Detect which cell encompasses the target text, then output its (X, Y) center coordinate. 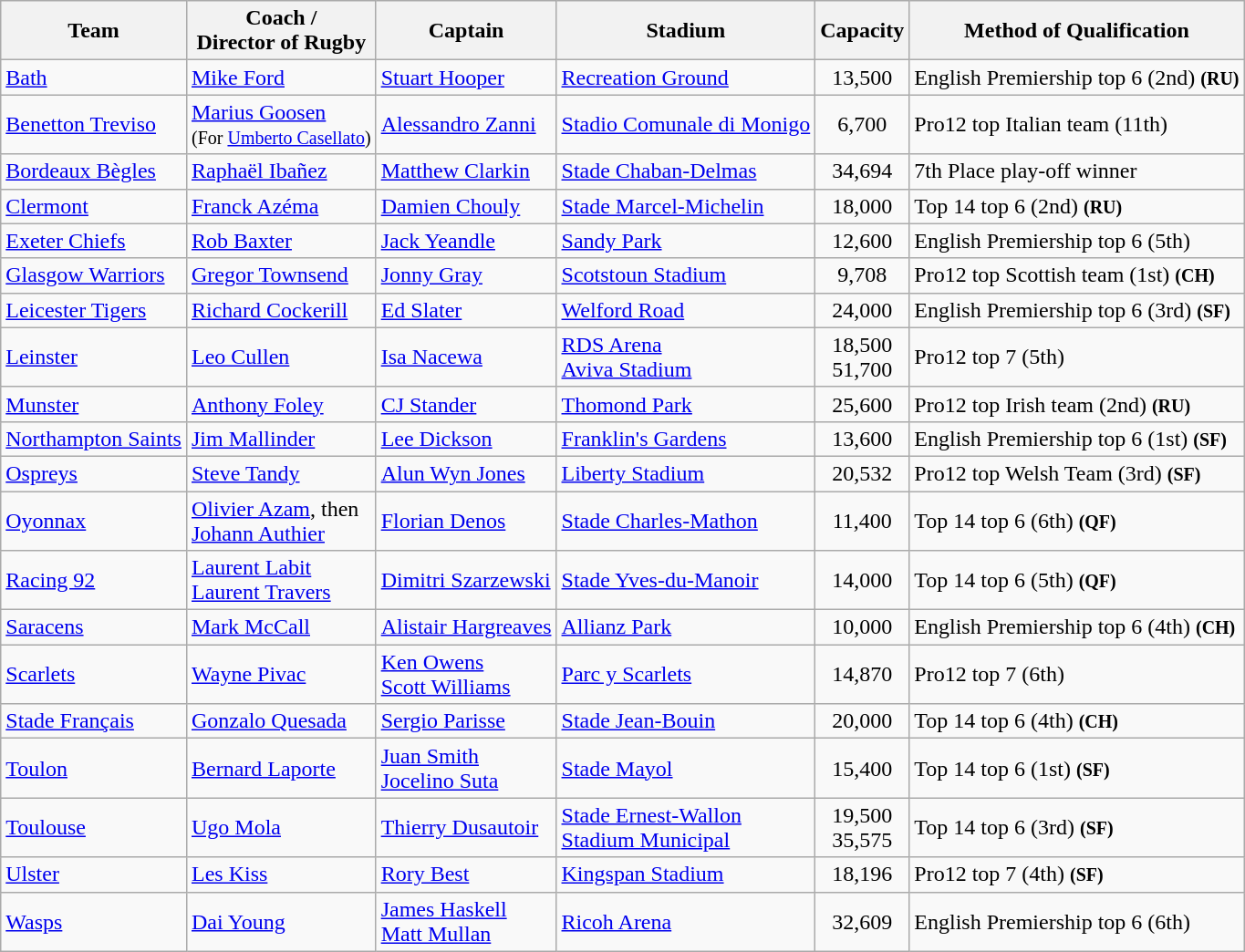
Stade Charles-Mathon (686, 520)
Stadio Comunale di Monigo (686, 124)
James Haskell Matt Mullan (466, 921)
Racing 92 (94, 580)
25,600 (863, 404)
Top 14 top 6 (2nd) (RU) (1076, 206)
Welford Road (686, 310)
Ulster (94, 874)
Northampton Saints (94, 439)
Anthony Foley (281, 404)
Munster (94, 404)
English Premiership top 6 (6th) (1076, 921)
Bath (94, 78)
Ospreys (94, 473)
English Premiership top 6 (2nd) (RU) (1076, 78)
Stade Chaban-Delmas (686, 171)
Rory Best (466, 874)
18,50051,700 (863, 357)
7th Place play-off winner (1076, 171)
Jonny Gray (466, 275)
Kingspan Stadium (686, 874)
Rob Baxter (281, 241)
Scotstoun Stadium (686, 275)
Alessandro Zanni (466, 124)
Pro12 top Irish team (2nd) (RU) (1076, 404)
Exeter Chiefs (94, 241)
Bernard Laporte (281, 768)
15,400 (863, 768)
32,609 (863, 921)
Franck Azéma (281, 206)
11,400 (863, 520)
Benetton Treviso (94, 124)
Wayne Pivac (281, 675)
Stade Jean-Bouin (686, 721)
18,000 (863, 206)
Ed Slater (466, 310)
Jim Mallinder (281, 439)
14,000 (863, 580)
Alun Wyn Jones (466, 473)
12,600 (863, 241)
Stade Mayol (686, 768)
Alistair Hargreaves (466, 627)
24,000 (863, 310)
Damien Chouly (466, 206)
English Premiership top 6 (5th) (1076, 241)
Jack Yeandle (466, 241)
Ken Owens Scott Williams (466, 675)
Leo Cullen (281, 357)
Wasps (94, 921)
Ugo Mola (281, 828)
Top 14 top 6 (4th) (CH) (1076, 721)
13,600 (863, 439)
Team (94, 31)
Sandy Park (686, 241)
20,000 (863, 721)
Thierry Dusautoir (466, 828)
Franklin's Gardens (686, 439)
34,694 (863, 171)
Scarlets (94, 675)
18,196 (863, 874)
Top 14 top 6 (6th) (QF) (1076, 520)
Les Kiss (281, 874)
Pro12 top 7 (6th) (1076, 675)
Coach /Director of Rugby (281, 31)
10,000 (863, 627)
Stade Yves-du-Manoir (686, 580)
20,532 (863, 473)
Sergio Parisse (466, 721)
Recreation Ground (686, 78)
Pro12 top Italian team (11th) (1076, 124)
14,870 (863, 675)
Ricoh Arena (686, 921)
Saracens (94, 627)
Toulouse (94, 828)
Capacity (863, 31)
Top 14 top 6 (5th) (QF) (1076, 580)
English Premiership top 6 (1st) (SF) (1076, 439)
Method of Qualification (1076, 31)
Lee Dickson (466, 439)
Isa Nacewa (466, 357)
Richard Cockerill (281, 310)
Mark McCall (281, 627)
English Premiership top 6 (4th) (CH) (1076, 627)
Stade Marcel-Michelin (686, 206)
6,700 (863, 124)
Top 14 top 6 (3rd) (SF) (1076, 828)
Marius Goosen(For Umberto Casellato) (281, 124)
Stade Français (94, 721)
Pro12 top 7 (4th) (SF) (1076, 874)
Olivier Azam, then Johann Authier (281, 520)
Mike Ford (281, 78)
Pro12 top Scottish team (1st) (CH) (1076, 275)
Pro12 top Welsh Team (3rd) (SF) (1076, 473)
Parc y Scarlets (686, 675)
Juan Smith Jocelino Suta (466, 768)
Gregor Townsend (281, 275)
Thomond Park (686, 404)
Top 14 top 6 (1st) (SF) (1076, 768)
Clermont (94, 206)
Stade Ernest-WallonStadium Municipal (686, 828)
Stuart Hooper (466, 78)
13,500 (863, 78)
Allianz Park (686, 627)
Stadium (686, 31)
CJ Stander (466, 404)
Captain (466, 31)
Leicester Tigers (94, 310)
Glasgow Warriors (94, 275)
Bordeaux Bègles (94, 171)
RDS ArenaAviva Stadium (686, 357)
9,708 (863, 275)
Toulon (94, 768)
Oyonnax (94, 520)
Steve Tandy (281, 473)
19,50035,575 (863, 828)
Dimitri Szarzewski (466, 580)
Dai Young (281, 921)
Liberty Stadium (686, 473)
Florian Denos (466, 520)
Laurent Labit Laurent Travers (281, 580)
Gonzalo Quesada (281, 721)
Raphaël Ibañez (281, 171)
English Premiership top 6 (3rd) (SF) (1076, 310)
Pro12 top 7 (5th) (1076, 357)
Leinster (94, 357)
Matthew Clarkin (466, 171)
